Capture the cell that displays the provided text and extract its [X, Y] central coordinate. 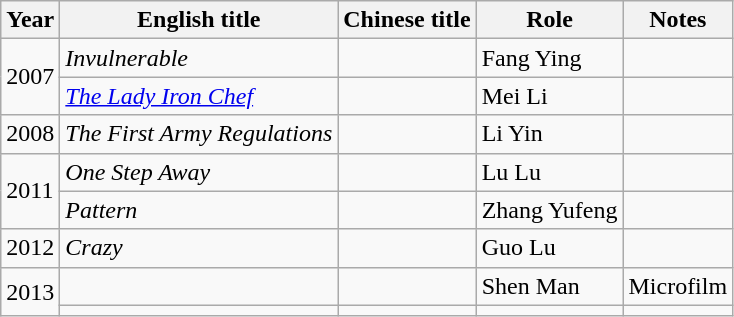
2012 [30, 248]
Mei Li [550, 96]
English title [199, 20]
The First Army Regulations [199, 134]
2008 [30, 134]
Chinese title [407, 20]
Microfilm [678, 286]
One Step Away [199, 172]
Role [550, 20]
2013 [30, 292]
Lu Lu [550, 172]
Invulnerable [199, 58]
Crazy [199, 248]
Year [30, 20]
The Lady Iron Chef [199, 96]
Fang Ying [550, 58]
Zhang Yufeng [550, 210]
Guo Lu [550, 248]
Notes [678, 20]
2007 [30, 77]
Li Yin [550, 134]
2011 [30, 191]
Shen Man [550, 286]
Pattern [199, 210]
